Return (x, y) of the center of cell containing provided text 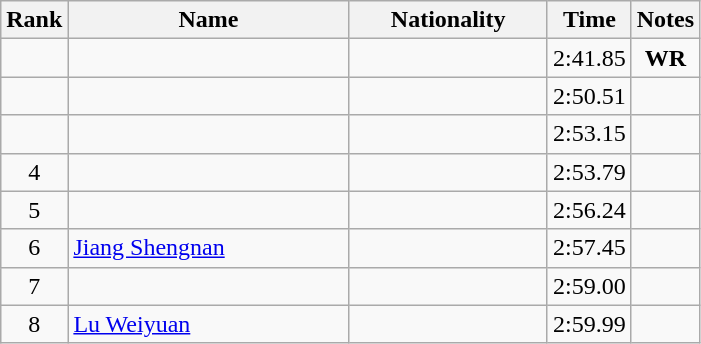
4 (34, 172)
Lu Weiyuan (208, 324)
Name (208, 20)
2:56.24 (589, 210)
7 (34, 286)
Jiang Shengnan (208, 248)
Notes (665, 20)
5 (34, 210)
2:41.85 (589, 58)
Nationality (448, 20)
2:50.51 (589, 96)
Time (589, 20)
2:59.00 (589, 286)
8 (34, 324)
WR (665, 58)
2:53.79 (589, 172)
2:59.99 (589, 324)
Rank (34, 20)
2:57.45 (589, 248)
2:53.15 (589, 134)
6 (34, 248)
